Locate the cell with the specified text and output its (x, y) center coordinate. 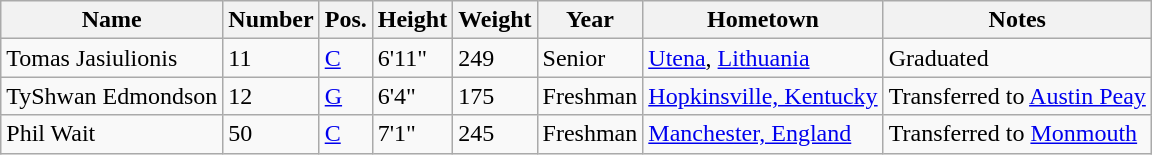
7'1" (412, 134)
Year (590, 20)
Notes (1017, 20)
Number (271, 20)
Hopkinsville, Kentucky (763, 96)
Hometown (763, 20)
Utena, Lithuania (763, 58)
Tomas Jasiulionis (112, 58)
TyShwan Edmondson (112, 96)
Phil Wait (112, 134)
Pos. (346, 20)
245 (495, 134)
Name (112, 20)
175 (495, 96)
G (346, 96)
12 (271, 96)
Manchester, England (763, 134)
Transferred to Monmouth (1017, 134)
Graduated (1017, 58)
Senior (590, 58)
50 (271, 134)
11 (271, 58)
Transferred to Austin Peay (1017, 96)
Height (412, 20)
6'4" (412, 96)
Weight (495, 20)
6'11" (412, 58)
249 (495, 58)
